From the cell containing the given text, extract its center point as (X, Y) coordinate. 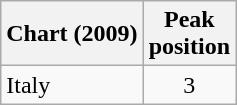
3 (189, 85)
Chart (2009) (72, 34)
Peakposition (189, 34)
Italy (72, 85)
